Provide the (x, y) coordinate of the cell's center where the given text is located.  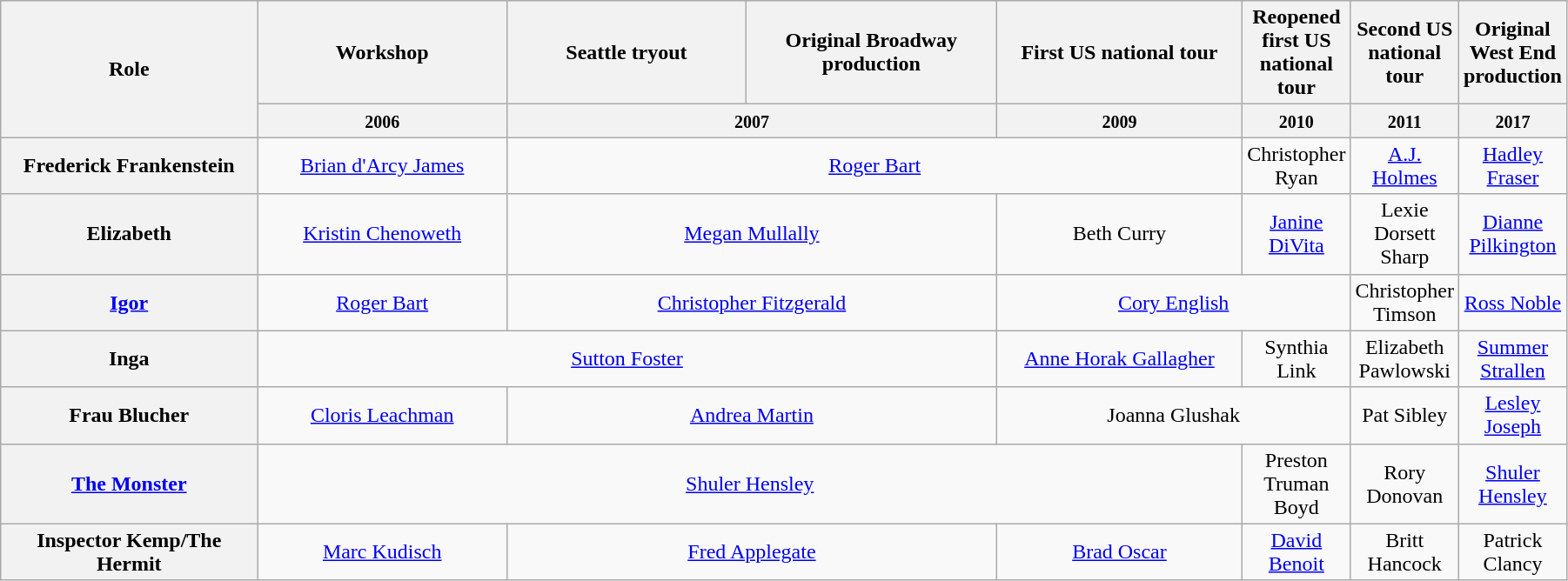
Frau Blucher (129, 416)
Ross Noble (1512, 303)
Megan Mullally (752, 234)
2007 (752, 121)
Brian d'Arcy James (383, 165)
Elizabeth (129, 234)
2010 (1297, 121)
Role (129, 70)
Inspector Kemp/The Hermit (129, 551)
Lexie Dorsett Sharp (1404, 234)
2006 (383, 121)
Preston Truman Boyd (1297, 484)
Dianne Pilkington (1512, 234)
Synthia Link (1297, 358)
Marc Kudisch (383, 551)
Cory English (1173, 303)
Joanna Glushak (1173, 416)
David Benoit (1297, 551)
Beth Curry (1119, 234)
Anne Horak Gallagher (1119, 358)
Pat Sibley (1404, 416)
Summer Strallen (1512, 358)
Britt Hancock (1404, 551)
Original West End production (1512, 52)
Patrick Clancy (1512, 551)
Lesley Joseph (1512, 416)
Elizabeth Pawlowski (1404, 358)
Brad Oscar (1119, 551)
Christopher Ryan (1297, 165)
Workshop (383, 52)
Andrea Martin (752, 416)
A.J. Holmes (1404, 165)
Fred Applegate (752, 551)
The Monster (129, 484)
Kristin Chenoweth (383, 234)
Christopher Timson (1404, 303)
Christopher Fitzgerald (752, 303)
Seattle tryout (627, 52)
Reopened first US national tour (1297, 52)
Hadley Fraser (1512, 165)
First US national tour (1119, 52)
2009 (1119, 121)
Sutton Foster (627, 358)
2017 (1512, 121)
2011 (1404, 121)
Janine DiVita (1297, 234)
Igor (129, 303)
Cloris Leachman (383, 416)
Original Broadway production (871, 52)
Frederick Frankenstein (129, 165)
Inga (129, 358)
Rory Donovan (1404, 484)
Second US national tour (1404, 52)
